Scan for the cell matching the given text and deliver its (x, y) coordinate at center. 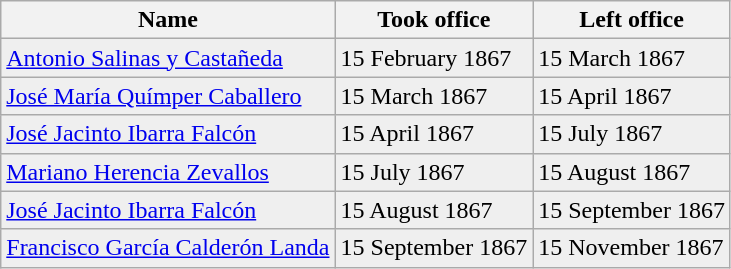
15 February 1867 (434, 58)
Francisco García Calderón Landa (168, 248)
Name (168, 20)
Antonio Salinas y Castañeda (168, 58)
Took office (434, 20)
José María Químper Caballero (168, 96)
15 November 1867 (632, 248)
Mariano Herencia Zevallos (168, 172)
Left office (632, 20)
